Output the [X, Y] coordinate of the center of the cell containing the given text.  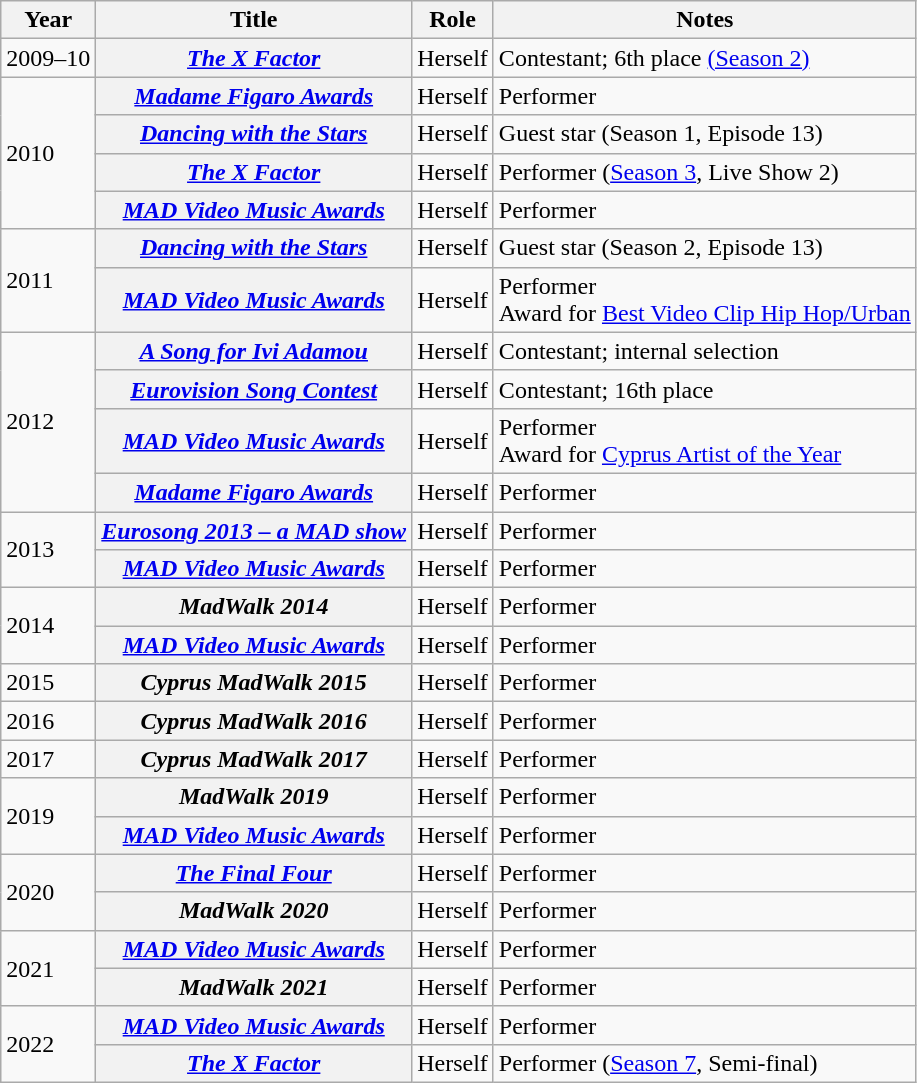
Role [453, 20]
Performer (Season 3, Live Show 2) [704, 172]
A Song for Ivi Adamou [254, 351]
Cyprus MadWalk 2015 [254, 683]
2010 [48, 153]
2017 [48, 759]
MadWalk 2021 [254, 987]
Guest star (Season 2, Episode 13) [704, 248]
Cyprus MadWalk 2017 [254, 759]
Eurosong 2013 – a MAD show [254, 531]
2012 [48, 422]
Eurovision Song Contest [254, 389]
2016 [48, 721]
Title [254, 20]
2014 [48, 626]
2021 [48, 968]
2015 [48, 683]
Performer (Season 7, Semi-final) [704, 1063]
PerformerAward for Best Video Clip Hip Hop/Urban [704, 300]
Year [48, 20]
Contestant; internal selection [704, 351]
PerformerAward for Cyprus Artist of the Year [704, 440]
2019 [48, 816]
Notes [704, 20]
Guest star (Season 1, Episode 13) [704, 134]
Contestant; 6th place (Season 2) [704, 58]
2011 [48, 280]
MadWalk 2019 [254, 797]
MadWalk 2020 [254, 911]
Cyprus MadWalk 2016 [254, 721]
2020 [48, 892]
The Final Four [254, 873]
2013 [48, 550]
MadWalk 2014 [254, 607]
2009–10 [48, 58]
2022 [48, 1044]
Contestant; 16th place [704, 389]
